Output the [x, y] coordinate of the center of the cell containing the given text.  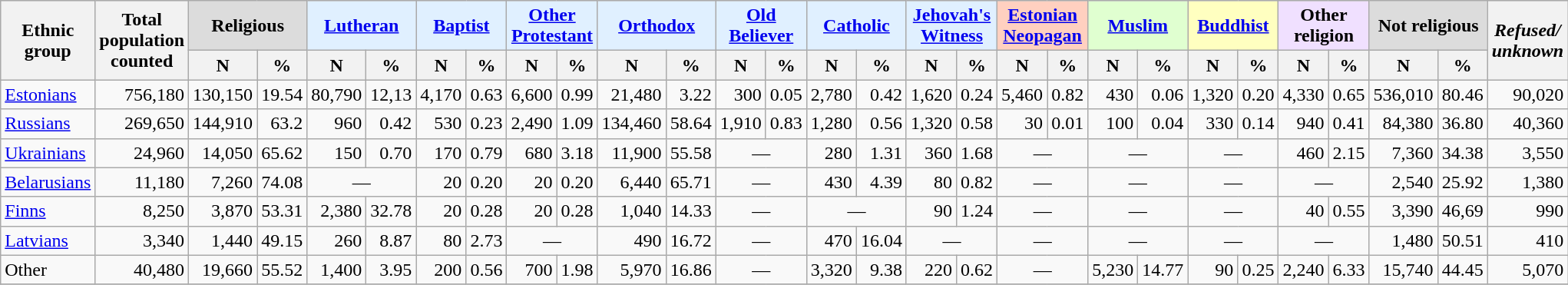
700 [531, 270]
4,170 [441, 94]
3,550 [1527, 153]
2,380 [336, 211]
2,540 [1404, 182]
58.64 [691, 124]
11,900 [631, 153]
74.08 [283, 182]
Orthodox [657, 26]
3,340 [142, 240]
490 [631, 240]
3.18 [577, 153]
0.04 [1163, 124]
Refused/unknown [1527, 40]
220 [931, 270]
2,240 [1304, 270]
5,460 [1023, 94]
30 [1023, 124]
1,620 [931, 94]
530 [441, 124]
Estonians [48, 94]
Not religious [1428, 26]
15,740 [1404, 270]
Other [48, 270]
1,040 [631, 211]
0.24 [977, 94]
3,870 [223, 211]
1,480 [1404, 240]
63.2 [283, 124]
90,020 [1527, 94]
Ukrainians [48, 153]
3,320 [831, 270]
46,69 [1462, 211]
680 [531, 153]
Old Believer [761, 26]
65.71 [691, 182]
0.62 [977, 270]
1,280 [831, 124]
0.05 [786, 94]
80.46 [1462, 94]
1.24 [977, 211]
84,380 [1404, 124]
3.95 [392, 270]
940 [1304, 124]
21,480 [631, 94]
0.63 [487, 94]
44.45 [1462, 270]
300 [740, 94]
55.58 [691, 153]
Other Protestant [552, 26]
Other religion [1324, 26]
1.09 [577, 124]
3,390 [1404, 211]
16.86 [691, 270]
2.15 [1348, 153]
0.70 [392, 153]
19,660 [223, 270]
65.62 [283, 153]
Russians [48, 124]
150 [336, 153]
Religious [248, 26]
756,180 [142, 94]
280 [831, 153]
32.78 [392, 211]
2.73 [487, 240]
Baptist [461, 26]
8,250 [142, 211]
4.39 [882, 182]
53.31 [283, 211]
40,480 [142, 270]
1.31 [882, 153]
269,650 [142, 124]
1,910 [740, 124]
130,150 [223, 94]
536,010 [1404, 94]
40 [1304, 211]
0.25 [1258, 270]
470 [831, 240]
4,330 [1304, 94]
0.06 [1163, 94]
0.99 [577, 94]
6,600 [531, 94]
0.01 [1067, 124]
1,380 [1527, 182]
100 [1113, 124]
3.22 [691, 94]
12,13 [392, 94]
0.23 [487, 124]
5,230 [1113, 270]
0.79 [487, 153]
Total population counted [142, 40]
24,960 [142, 153]
170 [441, 153]
0.83 [786, 124]
14.77 [1163, 270]
14,050 [223, 153]
410 [1527, 240]
55.52 [283, 270]
960 [336, 124]
0.41 [1348, 124]
19.54 [283, 94]
50.51 [1462, 240]
330 [1213, 124]
Ethnic group [48, 40]
16.72 [691, 240]
Buddhist [1233, 26]
8.87 [392, 240]
990 [1527, 211]
260 [336, 240]
Latvians [48, 240]
460 [1304, 153]
7,260 [223, 182]
6,440 [631, 182]
2,780 [831, 94]
40,360 [1527, 124]
Lutheran [362, 26]
80,790 [336, 94]
Estonian Neopagan [1043, 26]
11,180 [142, 182]
Catholic [856, 26]
5,070 [1527, 270]
144,910 [223, 124]
134,460 [631, 124]
2,490 [531, 124]
Jehovah's Witness [951, 26]
1,440 [223, 240]
0.14 [1258, 124]
Belarusians [48, 182]
6.33 [1348, 270]
7,360 [1404, 153]
200 [441, 270]
0.55 [1348, 211]
25.92 [1462, 182]
Muslim [1138, 26]
5,970 [631, 270]
0.58 [977, 124]
1,400 [336, 270]
0.65 [1348, 94]
360 [931, 153]
14.33 [691, 211]
1.98 [577, 270]
9.38 [882, 270]
1.68 [977, 153]
34.38 [1462, 153]
49.15 [283, 240]
16.04 [882, 240]
36.80 [1462, 124]
Finns [48, 211]
